Find where the given text appears and provide that cell's center as (x, y) coordinate. 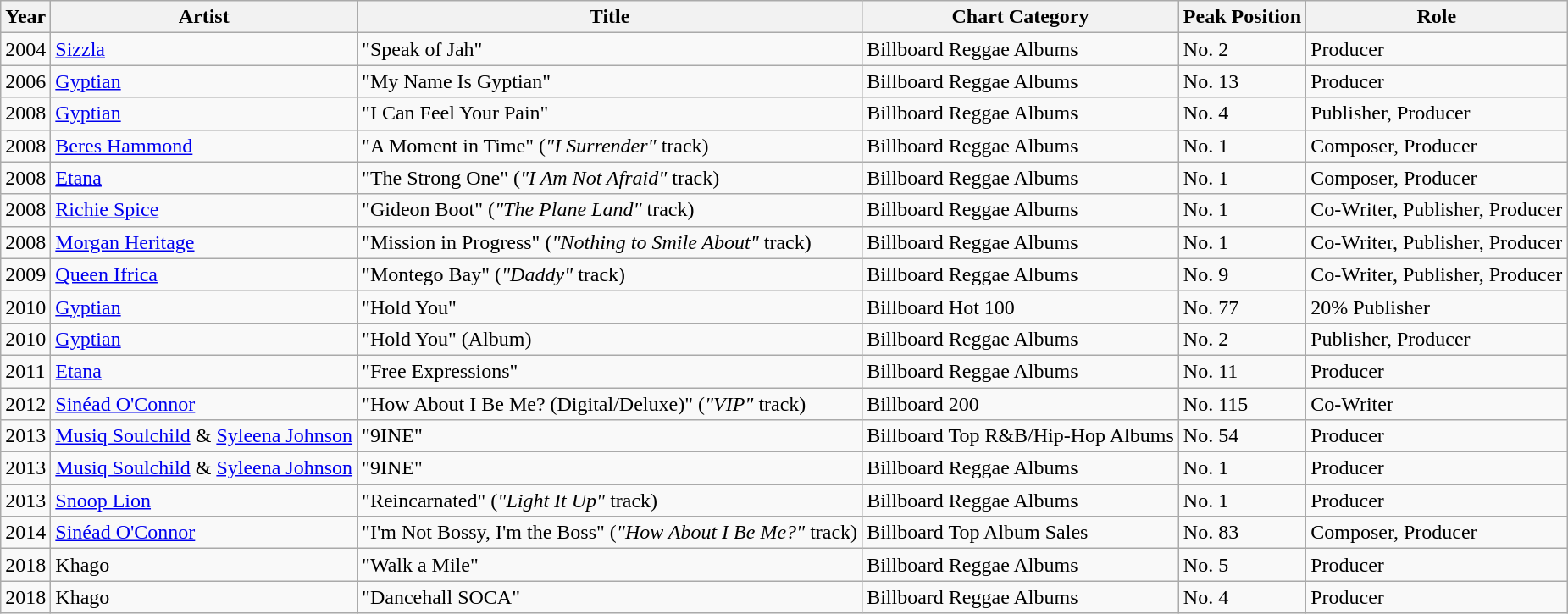
"Hold You" (Album) (610, 339)
Richie Spice (204, 210)
"Gideon Boot" ("The Plane Land" track) (610, 210)
"Speak of Jah" (610, 49)
No. 54 (1242, 436)
Sizzla (204, 49)
"The Strong One" ("I Am Not Afraid" track) (610, 178)
Year (25, 17)
2011 (25, 371)
Role (1437, 17)
Chart Category (1021, 17)
No. 11 (1242, 371)
20% Publisher (1437, 307)
Billboard 200 (1021, 404)
"Hold You" (610, 307)
Morgan Heritage (204, 242)
2012 (25, 404)
"Free Expressions" (610, 371)
No. 77 (1242, 307)
Billboard Top Album Sales (1021, 533)
No. 13 (1242, 81)
No. 83 (1242, 533)
No. 5 (1242, 565)
Billboard Top R&B/Hip-Hop Albums (1021, 436)
Artist (204, 17)
"How About I Be Me? (Digital/Deluxe)" ("VIP" track) (610, 404)
Beres Hammond (204, 146)
"I'm Not Bossy, I'm the Boss" ("How About I Be Me?" track) (610, 533)
No. 115 (1242, 404)
Billboard Hot 100 (1021, 307)
2004 (25, 49)
Peak Position (1242, 17)
"My Name Is Gyptian" (610, 81)
"A Moment in Time" ("I Surrender" track) (610, 146)
2006 (25, 81)
2009 (25, 274)
No. 9 (1242, 274)
Snoop Lion (204, 501)
"Reincarnated" ("Light It Up" track) (610, 501)
"Walk a Mile" (610, 565)
"Mission in Progress" ("Nothing to Smile About" track) (610, 242)
Co-Writer (1437, 404)
"Montego Bay" ("Daddy" track) (610, 274)
Title (610, 17)
Queen Ifrica (204, 274)
2014 (25, 533)
"Dancehall SOCA" (610, 597)
"I Can Feel Your Pain" (610, 113)
